Find where the given text appears and provide that cell's center as [x, y] coordinate. 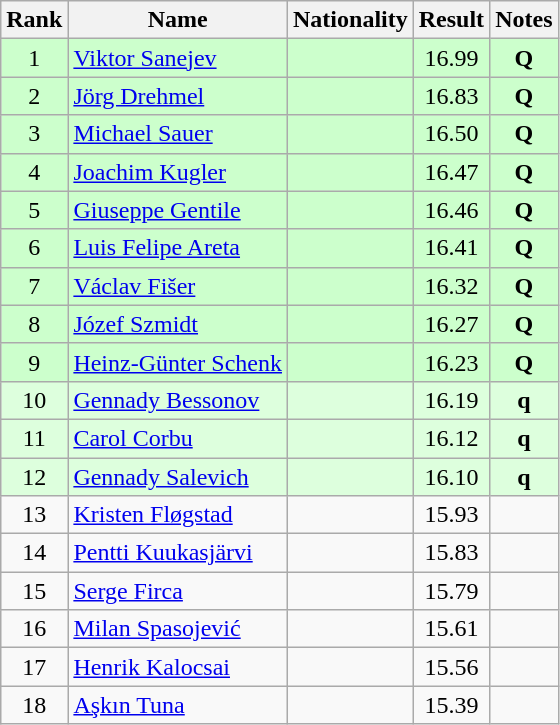
Rank [34, 20]
Gennady Bessonov [178, 400]
Pentti Kuukasjärvi [178, 553]
Aşkın Tuna [178, 705]
4 [34, 172]
16.12 [451, 438]
15.79 [451, 591]
Henrik Kalocsai [178, 667]
16.50 [451, 134]
Result [451, 20]
Luis Felipe Areta [178, 248]
Heinz-Günter Schenk [178, 362]
15.39 [451, 705]
Milan Spasojević [178, 629]
15.61 [451, 629]
14 [34, 553]
Gennady Salevich [178, 477]
16.32 [451, 286]
16.19 [451, 400]
16.99 [451, 58]
Giuseppe Gentile [178, 210]
17 [34, 667]
Viktor Sanejev [178, 58]
16.83 [451, 96]
15.56 [451, 667]
5 [34, 210]
11 [34, 438]
13 [34, 515]
1 [34, 58]
15.93 [451, 515]
10 [34, 400]
Kristen Fløgstad [178, 515]
Carol Corbu [178, 438]
16 [34, 629]
Michael Sauer [178, 134]
16.41 [451, 248]
16.47 [451, 172]
16.46 [451, 210]
Józef Szmidt [178, 324]
8 [34, 324]
Notes [524, 20]
Jörg Drehmel [178, 96]
Nationality [351, 20]
2 [34, 96]
Václav Fišer [178, 286]
Name [178, 20]
3 [34, 134]
12 [34, 477]
9 [34, 362]
Joachim Kugler [178, 172]
7 [34, 286]
15 [34, 591]
16.23 [451, 362]
Serge Firca [178, 591]
16.10 [451, 477]
6 [34, 248]
18 [34, 705]
16.27 [451, 324]
15.83 [451, 553]
